Capture the cell that displays the provided text and extract its [X, Y] central coordinate. 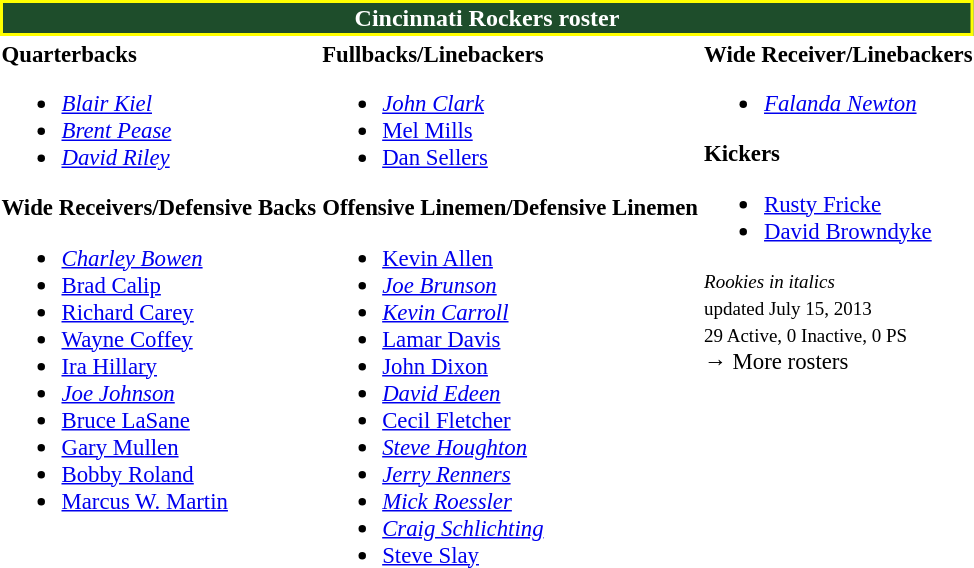
Cincinnati Rockers roster [487, 18]
